Provide the [X, Y] coordinate of the cell's center where the given text is located.  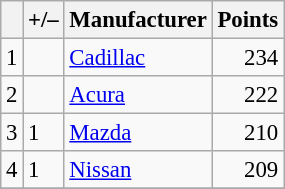
209 [248, 170]
Nissan [138, 170]
4 [12, 170]
Manufacturer [138, 20]
234 [248, 58]
Points [248, 20]
2 [12, 95]
210 [248, 133]
222 [248, 95]
3 [12, 133]
Mazda [138, 133]
+/– [44, 20]
Acura [138, 95]
Cadillac [138, 58]
